Pinpoint the cell where the given text exists, returning its (X, Y) midpoint coordinate. 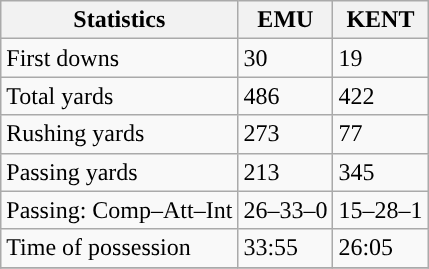
486 (286, 96)
30 (286, 58)
Passing: Comp–Att–Int (120, 210)
15–28–1 (380, 210)
33:55 (286, 248)
Statistics (120, 20)
Time of possession (120, 248)
Rushing yards (120, 134)
EMU (286, 20)
345 (380, 172)
Passing yards (120, 172)
26–33–0 (286, 210)
213 (286, 172)
422 (380, 96)
First downs (120, 58)
26:05 (380, 248)
KENT (380, 20)
273 (286, 134)
77 (380, 134)
19 (380, 58)
Total yards (120, 96)
